Return the (x, y) coordinate for the center point of the cell that contains the specified text.  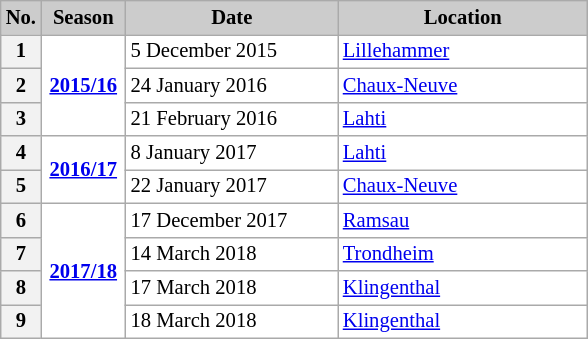
Location (463, 17)
24 January 2016 (232, 85)
8 (21, 287)
14 March 2018 (232, 254)
5 (21, 186)
8 January 2017 (232, 153)
21 February 2016 (232, 119)
No. (21, 17)
2015/16 (84, 84)
22 January 2017 (232, 186)
Season (84, 17)
Ramsau (463, 220)
17 March 2018 (232, 287)
5 December 2015 (232, 51)
Date (232, 17)
1 (21, 51)
Trondheim (463, 254)
7 (21, 254)
2017/18 (84, 270)
4 (21, 153)
18 March 2018 (232, 321)
2 (21, 85)
3 (21, 119)
17 December 2017 (232, 220)
Lillehammer (463, 51)
6 (21, 220)
9 (21, 321)
2016/17 (84, 170)
